Extract the (x, y) coordinate from the center of the cell holding the provided text.  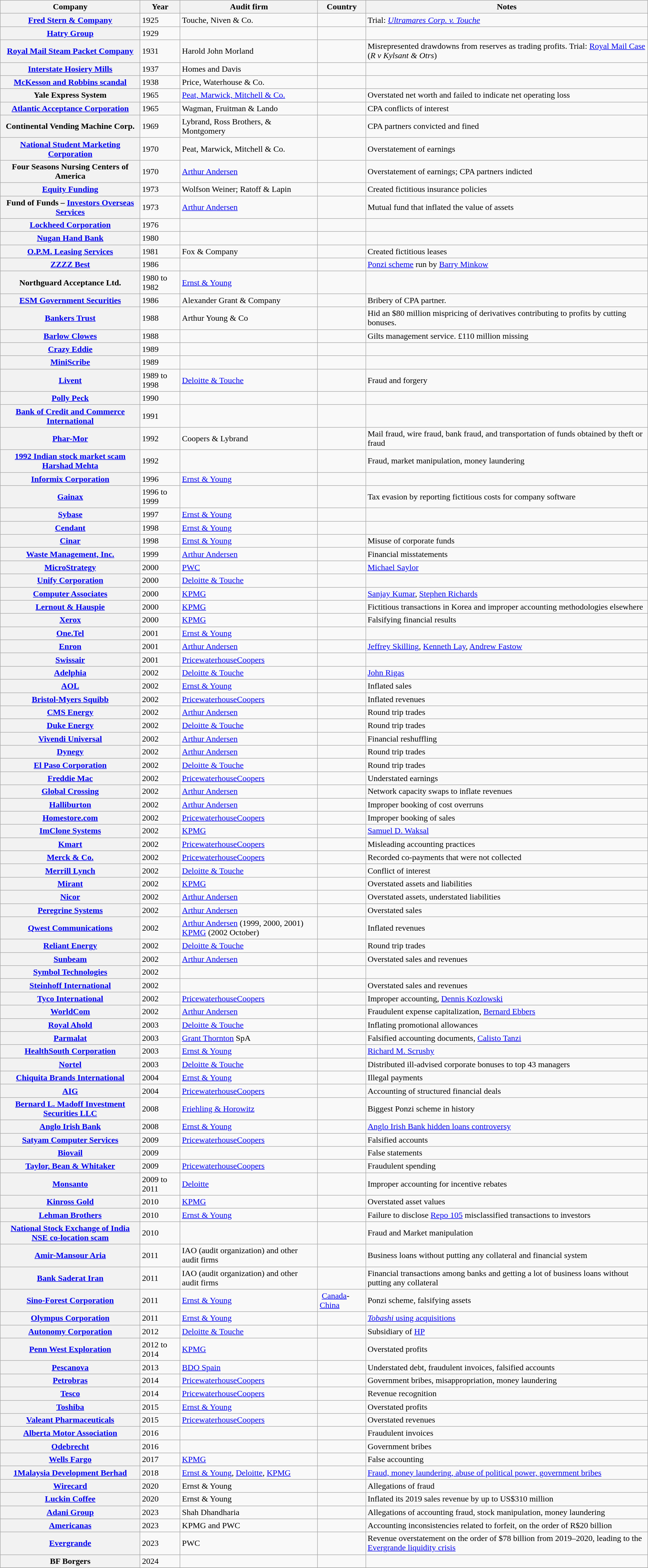
False statements (507, 1153)
Enron (70, 646)
Wells Fargo (70, 1460)
Sybase (70, 515)
Overstated assets, understated liabilities (507, 897)
Falsified accounting documents, Calisto Tanzi (507, 1038)
Fund of Funds – Investors Overseas Services (70, 207)
Halliburton (70, 805)
Accounting inconsistencies related to forfeit, on the order of R$20 billion (507, 1525)
1938 (160, 82)
Network capacity swaps to inflate revenues (507, 791)
Freddie Mac (70, 778)
Lernout & Hauspie (70, 607)
Country (342, 7)
Inflating promotional allowances (507, 1025)
Nortel (70, 1064)
Misleading accounting practices (507, 844)
Swissair (70, 659)
Illegal payments (507, 1078)
2024 (160, 1561)
Four Seasons Nursing Centers of America (70, 171)
Odebrecht (70, 1446)
Bank of Credit and Commerce International (70, 416)
Computer Associates (70, 594)
CPA conflicts of interest (507, 108)
ZZZZ Best (70, 265)
Crazy Eddie (70, 349)
Evergrande (70, 1543)
Northguard Acceptance Ltd. (70, 283)
John Rigas (507, 673)
Global Crossing (70, 791)
Hatry Group (70, 33)
Luckin Coffee (70, 1499)
Wirecard (70, 1486)
Lockheed Corporation (70, 225)
Anglo Irish Bank (70, 1126)
Revenue overstatement on the order of $78 billion from 2019–2020, leading to the Evergrande liquidity crisis (507, 1543)
Polly Peck (70, 398)
Fictitious transactions in Korea and improper accounting methodologies elsewhere (507, 607)
AIG (70, 1091)
Wagman, Fruitman & Lando (249, 108)
Anglo Irish Bank hidden loans controversy (507, 1126)
Sanjay Kumar, Stephen Richards (507, 594)
Shah Dhandharia (249, 1512)
Waste Management, Inc. (70, 554)
Wolfson Weiner; Ratoff & Lapin (249, 189)
Sino-Forest Corporation (70, 1300)
1996 (160, 479)
1999 (160, 554)
Overstated sales (507, 910)
Overstated assets and liabilities (507, 884)
2017 (160, 1460)
Cendant (70, 528)
CPA partners convicted and fined (507, 126)
Mirant (70, 884)
Symbol Technologies (70, 972)
WorldCom (70, 1012)
El Paso Corporation (70, 765)
Satyam Computer Services (70, 1140)
O.P.M. Leasing Services (70, 251)
Informix Corporation (70, 479)
1990 (160, 398)
Merck & Co. (70, 857)
Fraud, market manipulation, money laundering (507, 461)
Toshiba (70, 1407)
Overstated net worth and failed to indicate net operating loss (507, 95)
Nicor (70, 897)
1937 (160, 69)
Autonomy Corporation (70, 1331)
Sunbeam (70, 959)
Friehling & Horowitz (249, 1108)
MicroStrategy (70, 567)
Nugan Hand Bank (70, 238)
Amir-Mansour Aria (70, 1255)
Richard M. Scrushy (507, 1051)
Fraudulent expense capitalization, Bernard Ebbers (507, 1012)
Royal Ahold (70, 1025)
Continental Vending Machine Corp. (70, 126)
Understated earnings (507, 778)
Interstate Hosiery Mills (70, 69)
Overstated asset values (507, 1202)
1980 (160, 238)
MiniScribe (70, 362)
Fraudulent invoices (507, 1433)
Royal Mail Steam Packet Company (70, 51)
CMS Energy (70, 712)
Mail fraud, wire fraud, bank fraud, and transportation of funds obtained by theft or fraud (507, 438)
One.Tel (70, 633)
False accounting (507, 1460)
Misuse of corporate funds (507, 541)
Bankers Trust (70, 318)
Qwest Communications (70, 928)
1992 Indian stock market scamHarshad Mehta (70, 461)
Financial reshuffling (507, 739)
ImClone Systems (70, 831)
Homestore.com (70, 818)
Overstated revenues (507, 1420)
Tesco (70, 1393)
Bribery of CPA partner. (507, 300)
Fred Stern & Company (70, 20)
Jeffrey Skilling, Kenneth Lay, Andrew Fastow (507, 646)
Allegations of fraud (507, 1486)
KPMG and PWC (249, 1525)
ESM Government Securities (70, 300)
1997 (160, 515)
1929 (160, 33)
Americanas (70, 1525)
Coopers & Lybrand (249, 438)
Government bribes (507, 1446)
Yale Express System (70, 95)
Mutual fund that inflated the value of assets (507, 207)
Bristol-Myers Squibb (70, 699)
Trial: Ultramares Corp. v. Touche (507, 20)
Improper booking of sales (507, 818)
Petrobras (70, 1380)
Peregrine Systems (70, 910)
Falsifying financial results (507, 620)
Improper accounting, Dennis Kozlowski (507, 999)
Tobashi using acquisitions (507, 1318)
HealthSouth Corporation (70, 1051)
1931 (160, 51)
Ernst & Young, Deloitte, KPMG (249, 1473)
Allegations of accounting fraud, stock manipulation, money laundering (507, 1512)
BF Borgers (70, 1561)
Parmalat (70, 1038)
1991 (160, 416)
1981 (160, 251)
Merrill Lynch (70, 870)
2009 to 2011 (160, 1184)
Lehman Brothers (70, 1215)
Biggest Ponzi scheme in history (507, 1108)
Ponzi scheme run by Barry Minkow (507, 265)
Duke Energy (70, 726)
Adani Group (70, 1512)
Grant Thornton SpA (249, 1038)
Arthur Young & Co (249, 318)
Audit firm (249, 7)
Arthur Andersen (1999, 2000, 2001)KPMG (2002 October) (249, 928)
Accounting of structured financial deals (507, 1091)
Barlow Clowes (70, 336)
1989 to 1998 (160, 380)
Fraud, money laundering, abuse of political power, government bribes (507, 1473)
Bank Saderat Iran (70, 1278)
AOL (70, 686)
Overstatement of earnings (507, 149)
Vivendi Universal (70, 739)
Inflated sales (507, 686)
1996 to 1999 (160, 497)
1976 (160, 225)
Biovail (70, 1153)
Inflated its 2019 sales revenue by up to US$310 million (507, 1499)
Gilts management service. £110 million missing (507, 336)
Bernard L. Madoff Investment Securities LLC (70, 1108)
National Student Marketing Corporation (70, 149)
Alberta Motor Association (70, 1433)
Tax evasion by reporting fictitious costs for company software (507, 497)
Tyco International (70, 999)
Government bribes, misappropriation, money laundering (507, 1380)
1Malaysia Development Berhad (70, 1473)
Conflict of interest (507, 870)
Revenue recognition (507, 1393)
Improper booking of cost overruns (507, 805)
Misrepresented drawdowns from reserves as trading profits. Trial: Royal Mail Case (R v Kylsant & Otrs) (507, 51)
Subsidiary of HP (507, 1331)
Penn West Exploration (70, 1349)
Failure to disclose Repo 105 misclassified transactions to investors (507, 1215)
Notes (507, 7)
Kinross Gold (70, 1202)
Company (70, 7)
Taylor, Bean & Whitaker (70, 1166)
Recorded co-payments that were not collected (507, 857)
1980 to 1982 (160, 283)
Olympus Corporation (70, 1318)
Unify Corporation (70, 581)
Steinhoff International (70, 985)
Pescanova (70, 1367)
Understated debt, fraudulent invoices, falsified accounts (507, 1367)
Atlantic Acceptance Corporation (70, 108)
Alexander Grant & Company (249, 300)
Gainax (70, 497)
Fraud and forgery (507, 380)
Dynegy (70, 752)
Financial misstatements (507, 554)
Deloitte (249, 1184)
2012 (160, 1331)
Valeant Pharmaceuticals (70, 1420)
Price, Waterhouse & Co. (249, 82)
Phar-Mor (70, 438)
Fraudulent spending (507, 1166)
Fox & Company (249, 251)
Kmart (70, 844)
Falsified accounts (507, 1140)
Livent (70, 380)
Touche, Niven & Co. (249, 20)
Cinar (70, 541)
McKesson and Robbins scandal (70, 82)
Created fictitious leases (507, 251)
Year (160, 7)
Distributed ill-advised corporate bonuses to top 43 managers (507, 1064)
Adelphia (70, 673)
2013 (160, 1367)
Reliant Energy (70, 946)
Improper accounting for incentive rebates (507, 1184)
Monsanto (70, 1184)
BDO Spain (249, 1367)
Ponzi scheme, falsifying assets (507, 1300)
Samuel D. Waksal (507, 831)
1925 (160, 20)
Hid an $80 million mispricing of derivatives contributing to profits by cutting bonuses. (507, 318)
Financial transactions among banks and getting a lot of business loans without putting any collateral (507, 1278)
Canada-China (342, 1300)
Harold John Morland (249, 51)
National Stock Exchange of IndiaNSE co-location scam (70, 1233)
Fraud and Market manipulation (507, 1233)
Michael Saylor (507, 567)
1969 (160, 126)
2018 (160, 1473)
Equity Funding (70, 189)
Chiquita Brands International (70, 1078)
Business loans without putting any collateral and financial system (507, 1255)
Xerox (70, 620)
Homes and Davis (249, 69)
Created fictitious insurance policies (507, 189)
2012 to 2014 (160, 1349)
Overstatement of earnings; CPA partners indicted (507, 171)
Lybrand, Ross Brothers, & Montgomery (249, 126)
